For the text-containing cell, return its midpoint in (X, Y) coordinate format. 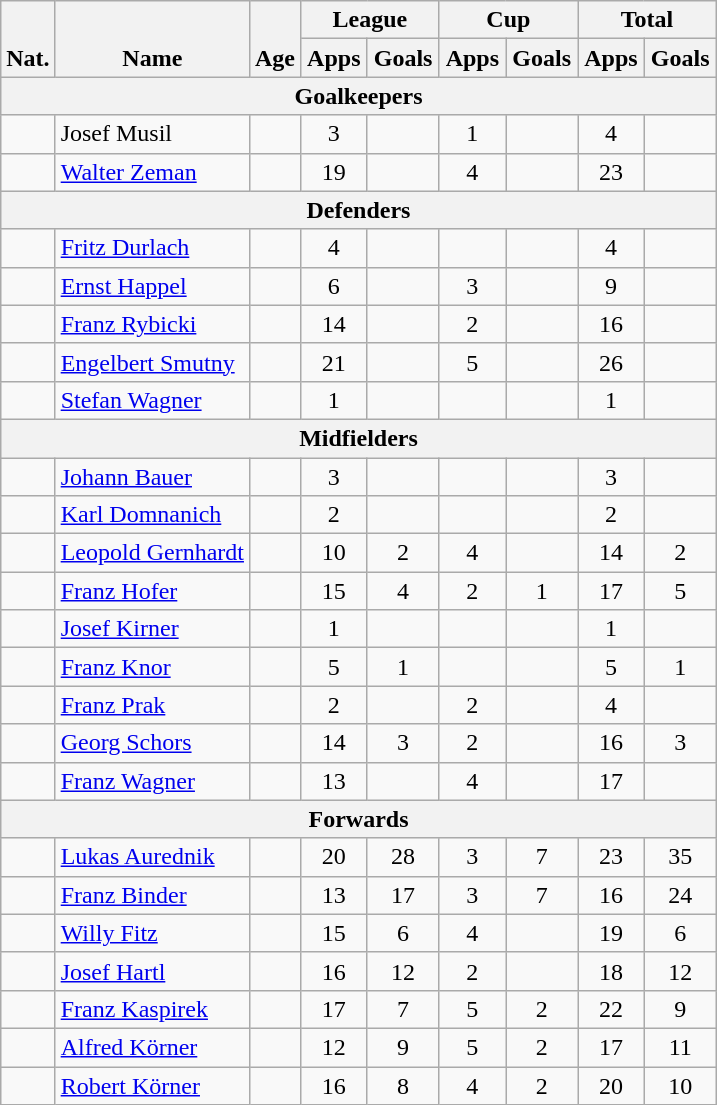
Franz Kaspirek (152, 1009)
35 (680, 857)
Willy Fitz (152, 933)
Georg Schors (152, 743)
Franz Prak (152, 705)
28 (403, 857)
Robert Körner (152, 1085)
18 (612, 971)
Ernst Happel (152, 286)
24 (680, 895)
21 (334, 362)
Goalkeepers (358, 96)
Nat. (28, 39)
Josef Musil (152, 134)
11 (680, 1047)
8 (403, 1085)
Engelbert Smutny (152, 362)
Franz Hofer (152, 591)
Age (274, 39)
Franz Rybicki (152, 324)
Name (152, 39)
Total (648, 20)
Stefan Wagner (152, 400)
Franz Binder (152, 895)
Alfred Körner (152, 1047)
Lukas Aurednik (152, 857)
Johann Bauer (152, 477)
Forwards (358, 819)
Defenders (358, 210)
Cup (508, 20)
Karl Domnanich (152, 515)
Walter Zeman (152, 172)
Leopold Gernhardt (152, 553)
Josef Hartl (152, 971)
Midfielders (358, 438)
26 (612, 362)
Josef Kirner (152, 629)
Franz Knor (152, 667)
Fritz Durlach (152, 248)
League (370, 20)
Franz Wagner (152, 781)
22 (612, 1009)
